From the cell containing the given text, extract its center point as (x, y) coordinate. 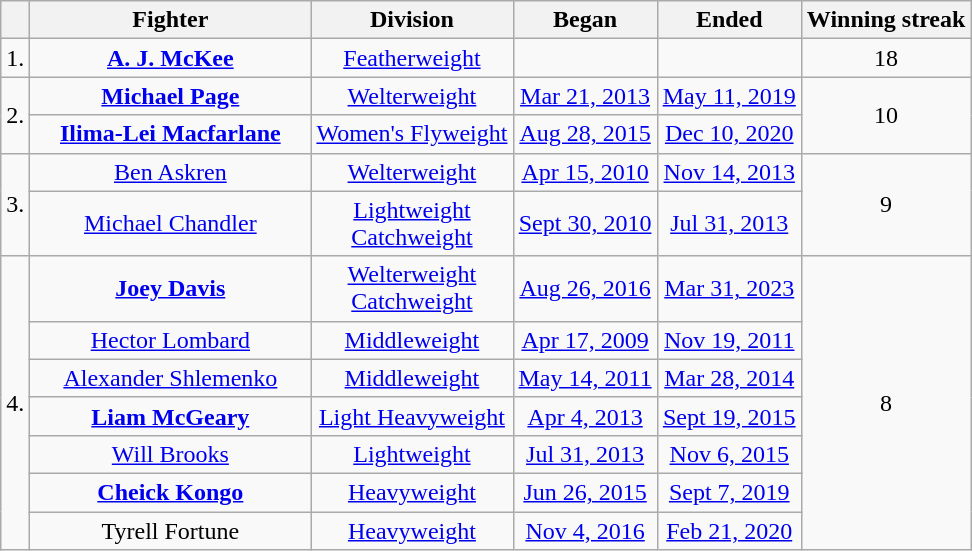
Ended (729, 20)
Division (412, 20)
LightweightCatchweight (412, 224)
1. (16, 58)
A. J. McKee (170, 58)
Tyrell Fortune (170, 531)
18 (886, 58)
Lightweight (412, 454)
10 (886, 115)
Dec 10, 2020 (729, 134)
Ilima-Lei Macfarlane (170, 134)
Mar 31, 2023 (729, 288)
Aug 28, 2015 (585, 134)
2. (16, 115)
9 (886, 204)
3. (16, 204)
Nov 4, 2016 (585, 531)
Cheick Kongo (170, 492)
Alexander Shlemenko (170, 378)
Sept 19, 2015 (729, 416)
Aug 26, 2016 (585, 288)
Fighter (170, 20)
Jun 26, 2015 (585, 492)
Mar 28, 2014 (729, 378)
8 (886, 402)
Mar 21, 2013 (585, 96)
Women's Flyweight (412, 134)
Hector Lombard (170, 340)
Apr 17, 2009 (585, 340)
Light Heavyweight (412, 416)
Joey Davis (170, 288)
Nov 19, 2011 (729, 340)
Nov 14, 2013 (729, 172)
Began (585, 20)
4. (16, 402)
Michael Chandler (170, 224)
Sept 30, 2010 (585, 224)
Winning streak (886, 20)
May 11, 2019 (729, 96)
Apr 4, 2013 (585, 416)
WelterweightCatchweight (412, 288)
Featherweight (412, 58)
Liam McGeary (170, 416)
Apr 15, 2010 (585, 172)
Michael Page (170, 96)
May 14, 2011 (585, 378)
Will Brooks (170, 454)
Nov 6, 2015 (729, 454)
Ben Askren (170, 172)
Feb 21, 2020 (729, 531)
Sept 7, 2019 (729, 492)
